Pinpoint the cell where the given text exists, returning its (X, Y) midpoint coordinate. 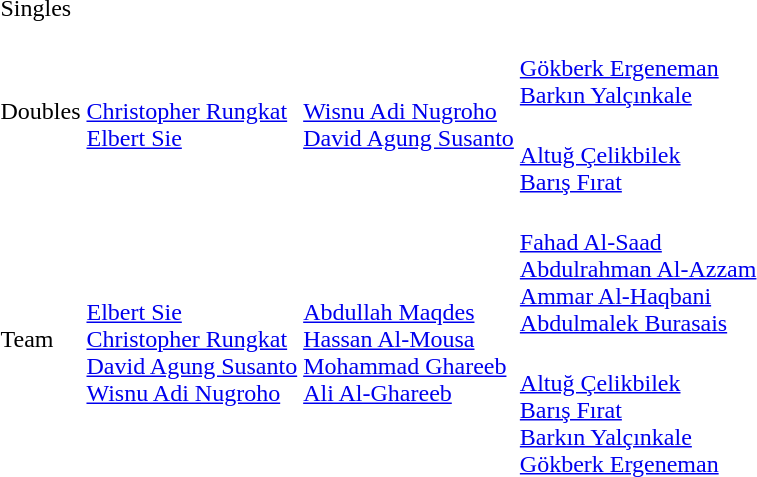
Christopher RungkatElbert Sie (192, 112)
Wisnu Adi NugrohoDavid Agung Susanto (409, 112)
